Capture the cell that displays the provided text and extract its (X, Y) central coordinate. 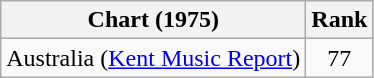
Chart (1975) (154, 20)
Rank (340, 20)
Australia (Kent Music Report) (154, 58)
77 (340, 58)
